Provide the [X, Y] coordinate of the cell's center where the given text is located.  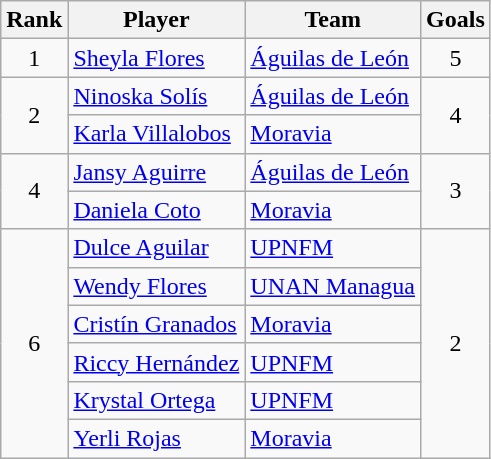
Riccy Hernández [156, 362]
Krystal Ortega [156, 400]
Cristín Granados [156, 324]
Jansy Aguirre [156, 172]
Wendy Flores [156, 286]
UNAN Managua [333, 286]
Dulce Aguilar [156, 248]
Sheyla Flores [156, 58]
Yerli Rojas [156, 438]
6 [34, 343]
Team [333, 20]
Player [156, 20]
Karla Villalobos [156, 134]
5 [456, 58]
Rank [34, 20]
Daniela Coto [156, 210]
1 [34, 58]
3 [456, 191]
Ninoska Solís [156, 96]
Goals [456, 20]
